Determine the [X, Y] coordinate at the center of the cell enclosing the given text.  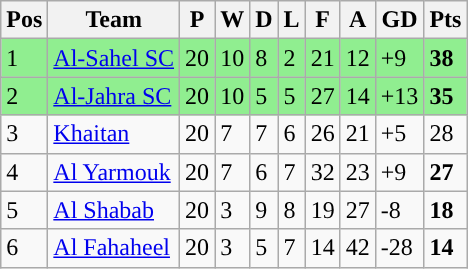
42 [358, 248]
26 [322, 134]
F [322, 20]
Al-Jahra SC [114, 96]
38 [446, 58]
4 [24, 172]
18 [446, 210]
23 [358, 172]
D [264, 20]
L [292, 20]
19 [322, 210]
Al Yarmouk [114, 172]
Al-Sahel SC [114, 58]
1 [24, 58]
A [358, 20]
35 [446, 96]
Pos [24, 20]
32 [322, 172]
GD [400, 20]
P [198, 20]
+13 [400, 96]
12 [358, 58]
Khaitan [114, 134]
-8 [400, 210]
+5 [400, 134]
Team [114, 20]
Pts [446, 20]
W [232, 20]
-28 [400, 248]
Al Shabab [114, 210]
Al Fahaheel [114, 248]
9 [264, 210]
28 [446, 134]
